Search for the cell housing the specified text and yield its (X, Y) center coordinate. 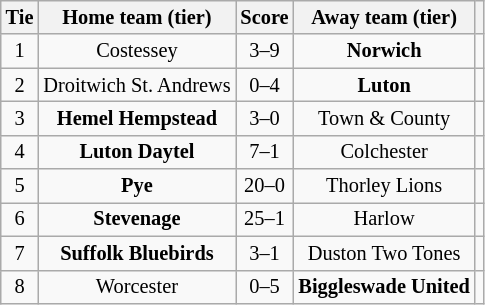
Score (265, 17)
Biggleswade United (384, 287)
3 (20, 118)
0–4 (265, 85)
6 (20, 219)
25–1 (265, 219)
8 (20, 287)
4 (20, 152)
7 (20, 253)
Town & County (384, 118)
3–9 (265, 51)
5 (20, 186)
Norwich (384, 51)
Tie (20, 17)
Worcester (136, 287)
Pye (136, 186)
Home team (tier) (136, 17)
Luton Daytel (136, 152)
Thorley Lions (384, 186)
Duston Two Tones (384, 253)
7–1 (265, 152)
Harlow (384, 219)
Colchester (384, 152)
Luton (384, 85)
3–0 (265, 118)
20–0 (265, 186)
2 (20, 85)
Stevenage (136, 219)
Costessey (136, 51)
Droitwich St. Andrews (136, 85)
Suffolk Bluebirds (136, 253)
1 (20, 51)
Away team (tier) (384, 17)
Hemel Hempstead (136, 118)
3–1 (265, 253)
0–5 (265, 287)
